Capture the cell that displays the provided text and extract its (x, y) central coordinate. 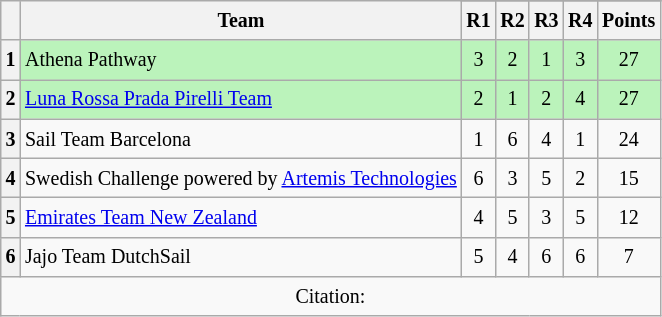
R4 (580, 20)
Athena Pathway (240, 60)
Citation: (330, 296)
R1 (479, 20)
Points (628, 20)
R3 (546, 20)
Luna Rossa Prada Pirelli Team (240, 100)
15 (628, 178)
Jajo Team DutchSail (240, 258)
7 (628, 258)
24 (628, 138)
12 (628, 218)
R2 (512, 20)
Team (240, 20)
Emirates Team New Zealand (240, 218)
Sail Team Barcelona (240, 138)
Swedish Challenge powered by Artemis Technologies (240, 178)
